For the text-containing cell, return its midpoint in (X, Y) coordinate format. 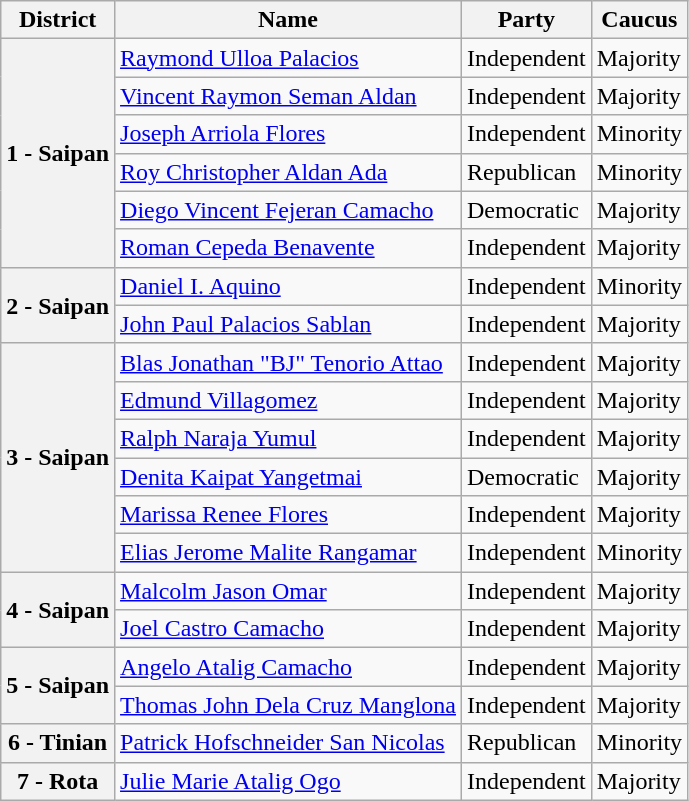
Roy Christopher Aldan Ada (288, 172)
2 - Saipan (58, 305)
District (58, 20)
Joel Castro Camacho (288, 629)
1 - Saipan (58, 153)
Ralph Naraja Yumul (288, 438)
Vincent Raymon Seman Aldan (288, 96)
7 - Rota (58, 781)
Marissa Renee Flores (288, 515)
Joseph Arriola Flores (288, 134)
Blas Jonathan "BJ" Tenorio Attao (288, 362)
Caucus (639, 20)
Daniel I. Aquino (288, 286)
5 - Saipan (58, 686)
Diego Vincent Fejeran Camacho (288, 210)
John Paul Palacios Sablan (288, 324)
3 - Saipan (58, 457)
Julie Marie Atalig Ogo (288, 781)
Malcolm Jason Omar (288, 591)
Thomas John Dela Cruz Manglona (288, 705)
Name (288, 20)
Roman Cepeda Benavente (288, 248)
6 - Tinian (58, 743)
Raymond Ulloa Palacios (288, 58)
Denita Kaipat Yangetmai (288, 477)
Angelo Atalig Camacho (288, 667)
Patrick Hofschneider San Nicolas (288, 743)
Edmund Villagomez (288, 400)
4 - Saipan (58, 610)
Party (527, 20)
Elias Jerome Malite Rangamar (288, 553)
